Determine the [X, Y] coordinate at the center of the cell enclosing the given text.  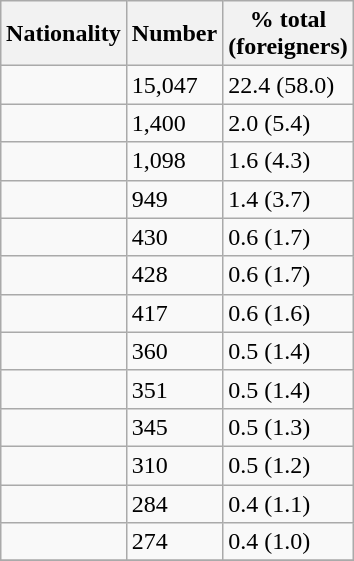
% total(foreigners) [288, 34]
1.4 (3.7) [288, 199]
360 [174, 351]
Nationality [64, 34]
2.0 (5.4) [288, 123]
1,098 [174, 161]
428 [174, 275]
1.6 (4.3) [288, 161]
345 [174, 427]
0.4 (1.1) [288, 503]
310 [174, 465]
0.4 (1.0) [288, 542]
949 [174, 199]
351 [174, 389]
284 [174, 503]
0.5 (1.2) [288, 465]
0.6 (1.6) [288, 313]
15,047 [174, 85]
274 [174, 542]
430 [174, 237]
1,400 [174, 123]
22.4 (58.0) [288, 85]
Number [174, 34]
0.5 (1.3) [288, 427]
417 [174, 313]
